Provide the [X, Y] coordinate of the cell's center where the given text is located.  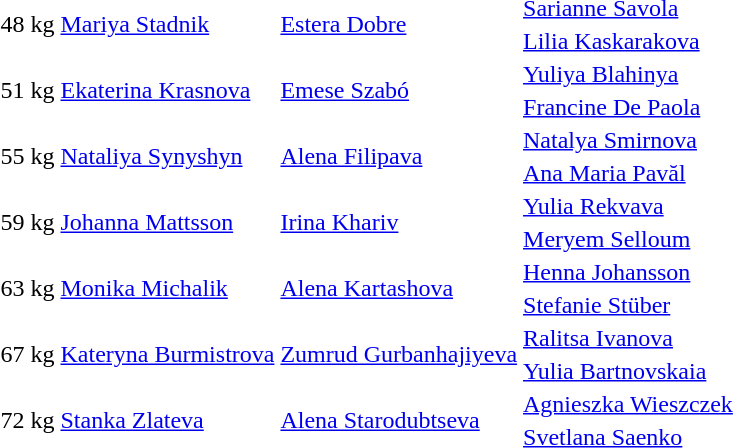
Kateryna Burmistrova [168, 354]
Ekaterina Krasnova [168, 90]
Monika Michalik [168, 288]
Alena Kartashova [399, 288]
Johanna Mattsson [168, 222]
Zumrud Gurbanhajiyeva [399, 354]
Irina Khariv [399, 222]
Emese Szabó [399, 90]
Nataliya Synyshyn [168, 156]
Alena Filipava [399, 156]
